Find where the given text appears and provide that cell's center as [X, Y] coordinate. 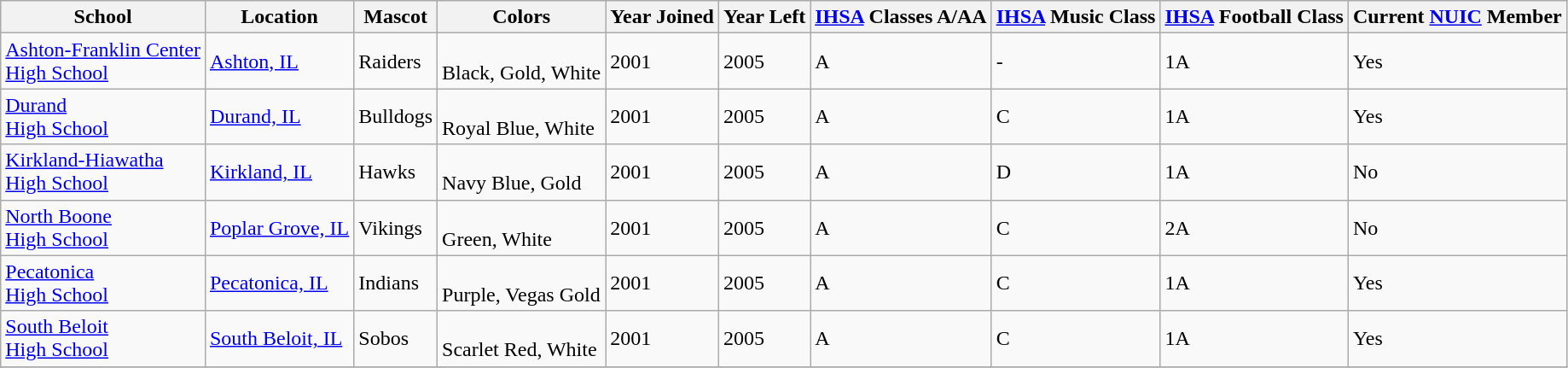
2A [1254, 227]
Kirkland, IL [279, 172]
Colors [522, 17]
IHSA Football Class [1254, 17]
Durand, IL [279, 116]
Year Left [764, 17]
Pecatonica, IL [279, 283]
Vikings [396, 227]
Black, Gold, White [522, 61]
South Beloit, IL [279, 338]
Bulldogs [396, 116]
Purple, Vegas Gold [522, 283]
Royal Blue, White [522, 116]
School [103, 17]
Indians [396, 283]
PecatonicaHigh School [103, 283]
Kirkland-HiawathaHigh School [103, 172]
Hawks [396, 172]
Location [279, 17]
DurandHigh School [103, 116]
Mascot [396, 17]
Scarlet Red, White [522, 338]
Sobos [396, 338]
Year Joined [662, 17]
Ashton, IL [279, 61]
D [1076, 172]
Current NUIC Member [1457, 17]
Ashton-Franklin CenterHigh School [103, 61]
North BooneHigh School [103, 227]
IHSA Music Class [1076, 17]
Green, White [522, 227]
IHSA Classes A/AA [901, 17]
Poplar Grove, IL [279, 227]
- [1076, 61]
South BeloitHigh School [103, 338]
Navy Blue, Gold [522, 172]
Raiders [396, 61]
